Extract the [X, Y] coordinate from the center of the cell holding the provided text.  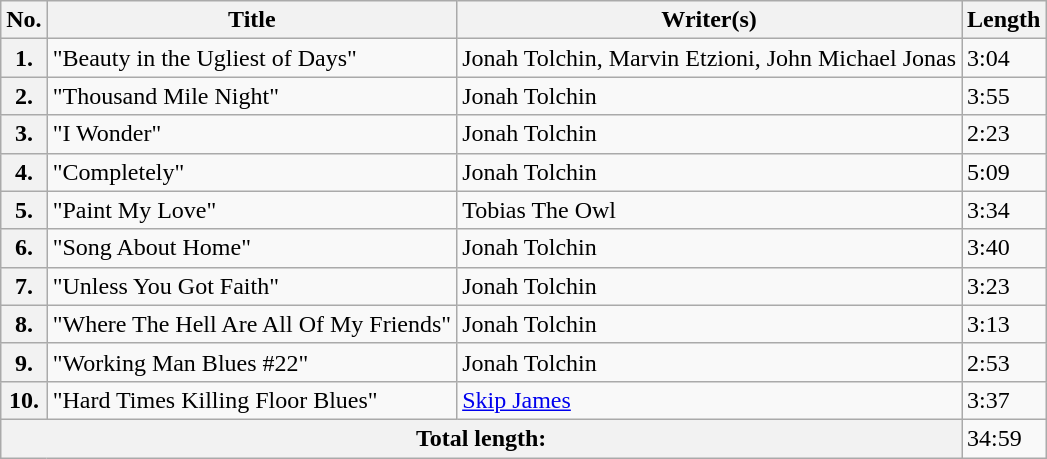
Writer(s) [710, 20]
2. [24, 96]
Total length: [482, 438]
"Paint My Love" [252, 210]
"Completely" [252, 172]
"Thousand Mile Night" [252, 96]
34:59 [1004, 438]
3:04 [1004, 58]
"Unless You Got Faith" [252, 286]
Jonah Tolchin, Marvin Etzioni, John Michael Jonas [710, 58]
6. [24, 248]
7. [24, 286]
"Hard Times Killing Floor Blues" [252, 400]
No. [24, 20]
10. [24, 400]
9. [24, 362]
4. [24, 172]
1. [24, 58]
Title [252, 20]
Length [1004, 20]
5:09 [1004, 172]
3:13 [1004, 324]
5. [24, 210]
3:23 [1004, 286]
Tobias The Owl [710, 210]
8. [24, 324]
3:34 [1004, 210]
"Song About Home" [252, 248]
2:23 [1004, 134]
2:53 [1004, 362]
3. [24, 134]
Skip James [710, 400]
"Working Man Blues #22" [252, 362]
3:40 [1004, 248]
3:55 [1004, 96]
"I Wonder" [252, 134]
3:37 [1004, 400]
"Where The Hell Are All Of My Friends" [252, 324]
"Beauty in the Ugliest of Days" [252, 58]
